Pinpoint the cell where the given text exists, returning its (x, y) midpoint coordinate. 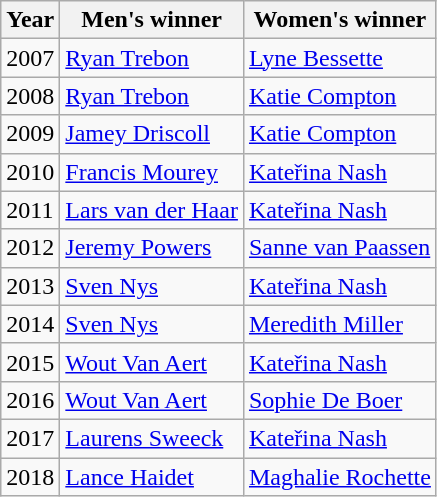
2008 (30, 96)
Lyne Bessette (340, 58)
2007 (30, 58)
2012 (30, 248)
Lance Haidet (152, 477)
2009 (30, 134)
Francis Mourey (152, 172)
Lars van der Haar (152, 210)
Laurens Sweeck (152, 438)
Jamey Driscoll (152, 134)
2013 (30, 286)
2011 (30, 210)
2015 (30, 362)
Sophie De Boer (340, 400)
2017 (30, 438)
Jeremy Powers (152, 248)
2016 (30, 400)
Year (30, 20)
Women's winner (340, 20)
2018 (30, 477)
Men's winner (152, 20)
2014 (30, 324)
Sanne van Paassen (340, 248)
Meredith Miller (340, 324)
2010 (30, 172)
Maghalie Rochette (340, 477)
